Capture the cell that displays the provided text and extract its [x, y] central coordinate. 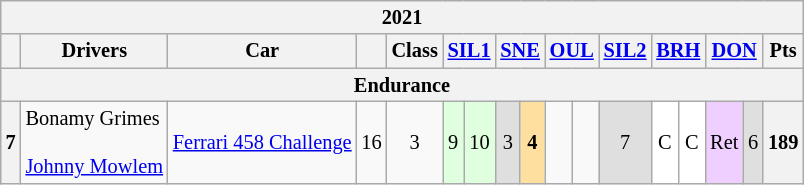
Pts [783, 51]
6 [753, 142]
SIL1 [470, 51]
Bonamy Grimes Johnny Mowlem [94, 142]
Ferrari 458 Challenge [262, 142]
4 [532, 142]
Class [415, 51]
Car [262, 51]
10 [480, 142]
OUL [572, 51]
SIL2 [626, 51]
Ret [724, 142]
Drivers [94, 51]
2021 [402, 17]
9 [454, 142]
189 [783, 142]
16 [372, 142]
SNE [520, 51]
BRH [678, 51]
Endurance [402, 85]
DON [734, 51]
